For the text-containing cell, return its midpoint in (X, Y) coordinate format. 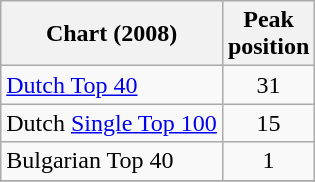
Dutch Single Top 100 (112, 123)
Chart (2008) (112, 34)
15 (268, 123)
Bulgarian Top 40 (112, 161)
31 (268, 85)
Peakposition (268, 34)
Dutch Top 40 (112, 85)
1 (268, 161)
